Determine the (x, y) coordinate at the center of the cell enclosing the given text.  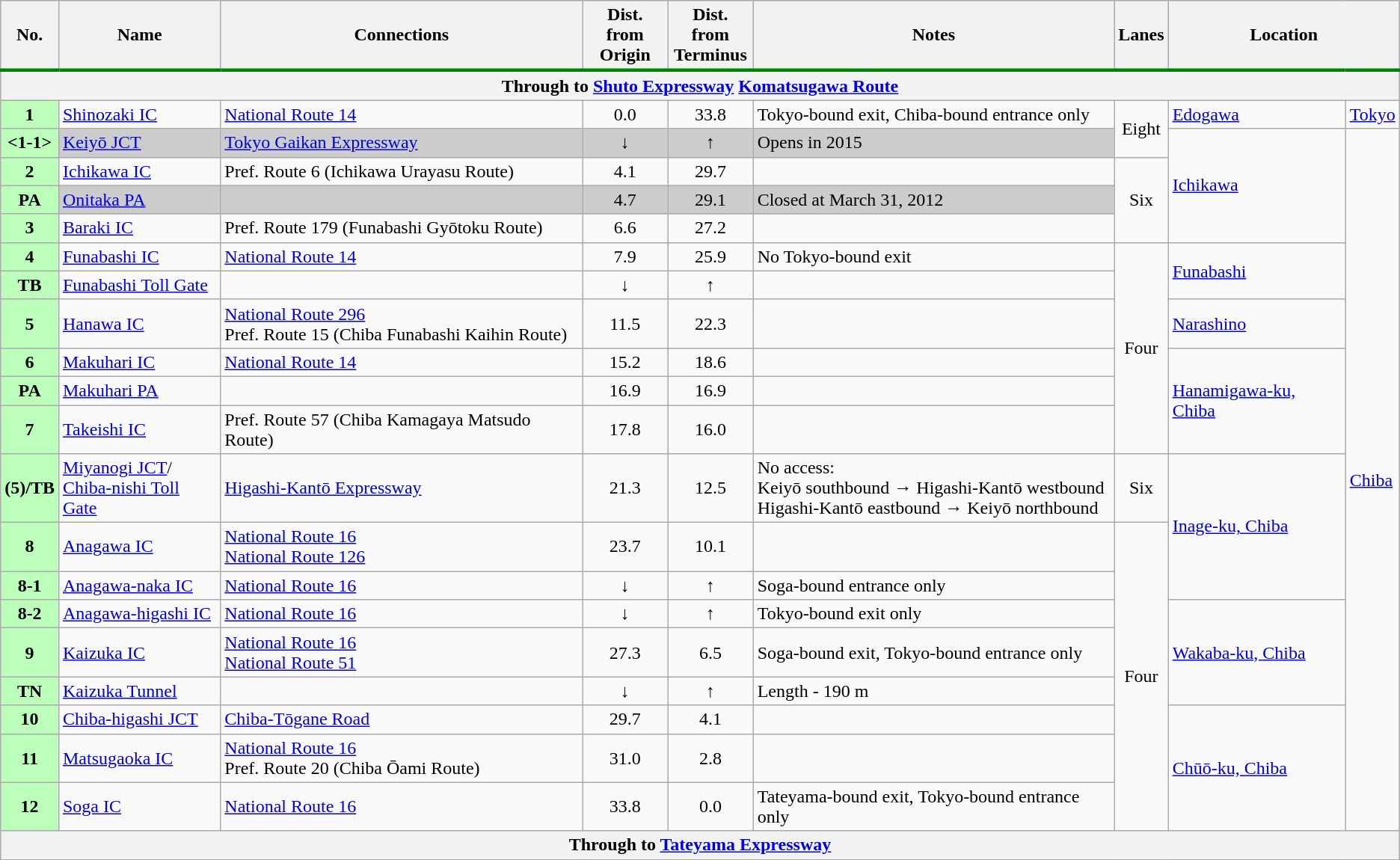
Chūō-ku, Chiba (1256, 768)
Makuhari PA (139, 390)
Kaizuka IC (139, 652)
Shinozaki IC (139, 114)
22.3 (710, 323)
Pref. Route 6 (Ichikawa Urayasu Route) (402, 171)
Matsugaoka IC (139, 758)
8-2 (30, 614)
Funabashi (1256, 271)
<1-1> (30, 143)
TB (30, 285)
Miyanogi JCT/Chiba-nishi Toll Gate (139, 488)
8-1 (30, 586)
Through to Shuto Expressway Komatsugawa Route (700, 85)
15.2 (625, 362)
Hanawa IC (139, 323)
Makuhari IC (139, 362)
Location (1283, 36)
1 (30, 114)
11.5 (625, 323)
Keiyō JCT (139, 143)
Soga IC (139, 806)
Tokyo-bound exit, Chiba-bound entrance only (933, 114)
Ichikawa (1256, 185)
Chiba-higashi JCT (139, 719)
Hanamigawa-ku, Chiba (1256, 401)
Ichikawa IC (139, 171)
Notes (933, 36)
27.3 (625, 652)
Higashi-Kantō Expressway (402, 488)
Dist. fromTerminus (710, 36)
Dist. fromOrigin (625, 36)
Lanes (1141, 36)
Soga-bound entrance only (933, 586)
Opens in 2015 (933, 143)
18.6 (710, 362)
27.2 (710, 228)
9 (30, 652)
Anagawa IC (139, 547)
Onitaka PA (139, 200)
Funabashi Toll Gate (139, 285)
12 (30, 806)
16.0 (710, 429)
Through to Tateyama Expressway (700, 845)
No Tokyo-bound exit (933, 257)
6.5 (710, 652)
Tateyama-bound exit, Tokyo-bound entrance only (933, 806)
Name (139, 36)
National Route 16Pref. Route 20 (Chiba Ōami Route) (402, 758)
2 (30, 171)
7.9 (625, 257)
7 (30, 429)
17.8 (625, 429)
25.9 (710, 257)
5 (30, 323)
6 (30, 362)
10 (30, 719)
3 (30, 228)
No access:Keiyō southbound → Higashi-Kantō westboundHigashi-Kantō eastbound → Keiyō northbound (933, 488)
Edogawa (1256, 114)
10.1 (710, 547)
4.7 (625, 200)
Chiba-Tōgane Road (402, 719)
Soga-bound exit, Tokyo-bound entrance only (933, 652)
31.0 (625, 758)
Funabashi IC (139, 257)
Eight (1141, 129)
Tokyo (1372, 114)
Wakaba-ku, Chiba (1256, 652)
Pref. Route 57 (Chiba Kamagaya Matsudo Route) (402, 429)
12.5 (710, 488)
No. (30, 36)
Baraki IC (139, 228)
National Route 296Pref. Route 15 (Chiba Funabashi Kaihin Route) (402, 323)
Connections (402, 36)
National Route 16 National Route 51 (402, 652)
Tokyo Gaikan Expressway (402, 143)
Kaizuka Tunnel (139, 691)
4 (30, 257)
Length - 190 m (933, 691)
11 (30, 758)
(5)/TB (30, 488)
23.7 (625, 547)
21.3 (625, 488)
8 (30, 547)
Anagawa-naka IC (139, 586)
6.6 (625, 228)
Chiba (1372, 480)
Pref. Route 179 (Funabashi Gyōtoku Route) (402, 228)
Takeishi IC (139, 429)
Anagawa-higashi IC (139, 614)
Closed at March 31, 2012 (933, 200)
National Route 16 National Route 126 (402, 547)
Inage-ku, Chiba (1256, 526)
Tokyo-bound exit only (933, 614)
TN (30, 691)
2.8 (710, 758)
Narashino (1256, 323)
29.1 (710, 200)
